Extract the [x, y] coordinate from the center of the cell holding the provided text.  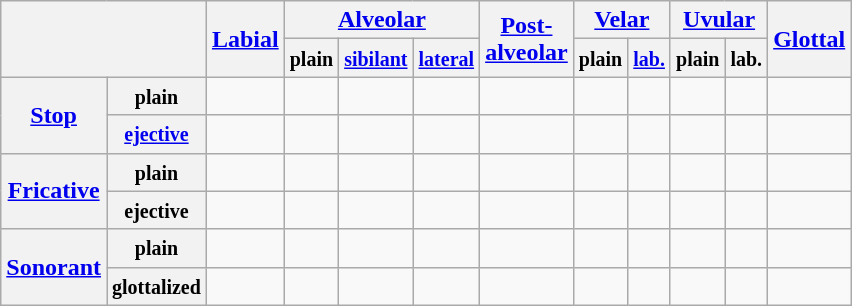
glottalized [156, 286]
Velar [622, 20]
lateral [446, 58]
Post-alveolar [527, 39]
Alveolar [382, 20]
Labial [245, 39]
sibilant [376, 58]
Glottal [810, 39]
Sonorant [54, 267]
Stop [54, 115]
Fricative [54, 191]
Uvular [718, 20]
